Locate the cell with the specified text and output its [X, Y] center coordinate. 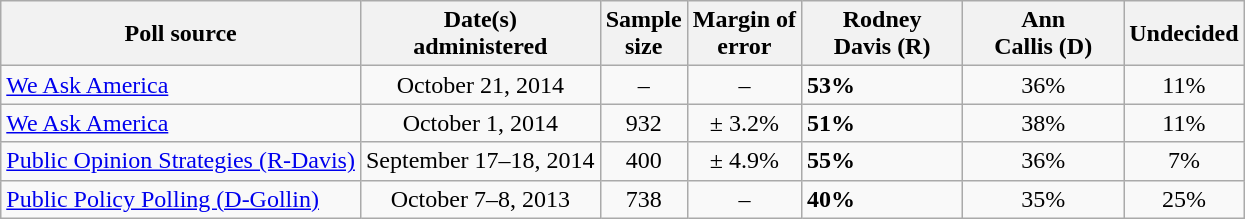
October 21, 2014 [480, 85]
55% [882, 161]
Margin oferror [744, 34]
Poll source [181, 34]
Public Policy Polling (D-Gollin) [181, 199]
Date(s)administered [480, 34]
932 [644, 123]
Undecided [1184, 34]
± 4.9% [744, 161]
25% [1184, 199]
40% [882, 199]
738 [644, 199]
35% [1044, 199]
RodneyDavis (R) [882, 34]
38% [1044, 123]
7% [1184, 161]
Samplesize [644, 34]
51% [882, 123]
53% [882, 85]
October 1, 2014 [480, 123]
400 [644, 161]
Public Opinion Strategies (R-Davis) [181, 161]
± 3.2% [744, 123]
September 17–18, 2014 [480, 161]
AnnCallis (D) [1044, 34]
October 7–8, 2013 [480, 199]
